Search for the cell housing the specified text and yield its (X, Y) center coordinate. 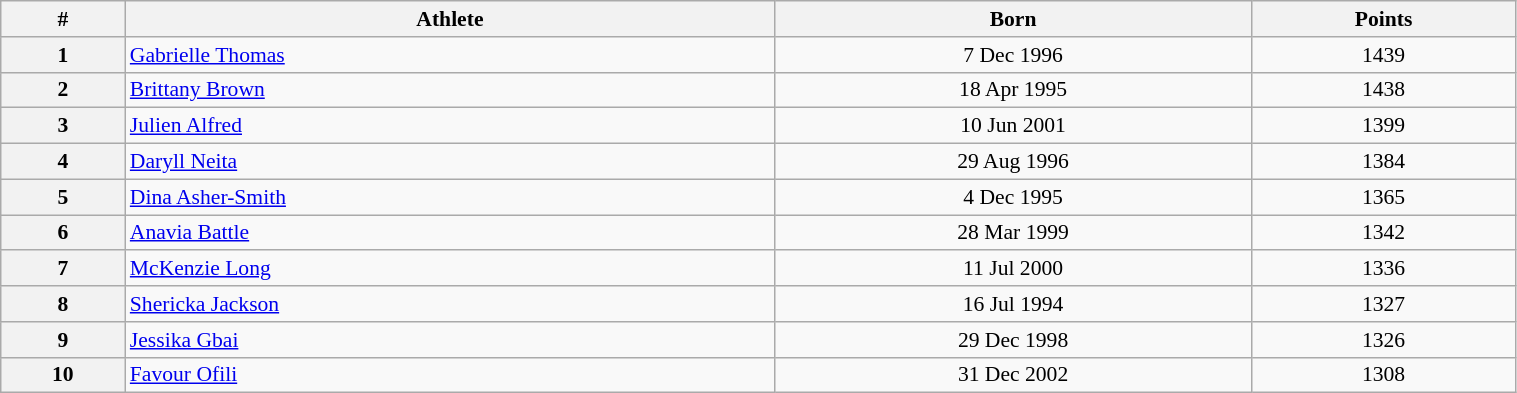
28 Mar 1999 (1013, 233)
7 (63, 269)
31 Dec 2002 (1013, 375)
1336 (1384, 269)
1 (63, 55)
Athlete (450, 19)
1399 (1384, 126)
1439 (1384, 55)
4 Dec 1995 (1013, 197)
Daryll Neita (450, 162)
10 (63, 375)
1342 (1384, 233)
Brittany Brown (450, 90)
McKenzie Long (450, 269)
5 (63, 197)
9 (63, 340)
29 Dec 1998 (1013, 340)
8 (63, 304)
2 (63, 90)
18 Apr 1995 (1013, 90)
# (63, 19)
16 Jul 1994 (1013, 304)
1365 (1384, 197)
Points (1384, 19)
Born (1013, 19)
10 Jun 2001 (1013, 126)
Jessika Gbai (450, 340)
3 (63, 126)
Gabrielle Thomas (450, 55)
1326 (1384, 340)
1384 (1384, 162)
Dina Asher-Smith (450, 197)
1438 (1384, 90)
Favour Ofili (450, 375)
7 Dec 1996 (1013, 55)
4 (63, 162)
Julien Alfred (450, 126)
6 (63, 233)
Shericka Jackson (450, 304)
1308 (1384, 375)
29 Aug 1996 (1013, 162)
Anavia Battle (450, 233)
1327 (1384, 304)
11 Jul 2000 (1013, 269)
